Determine the [x, y] coordinate at the center of the cell enclosing the given text.  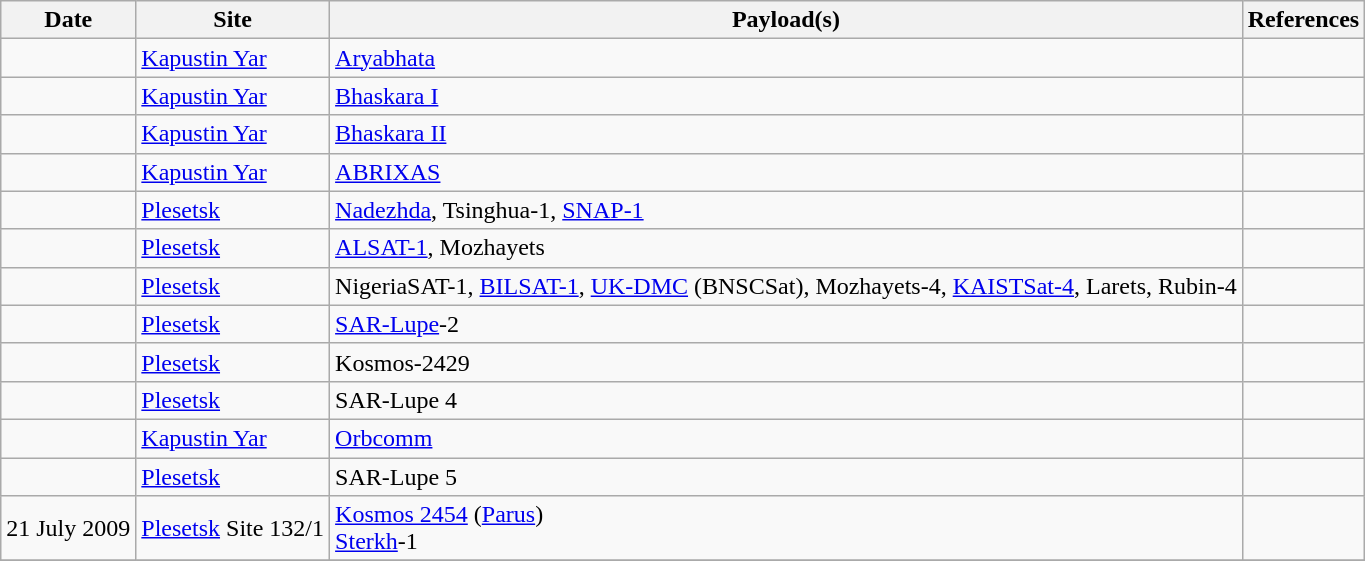
SAR-Lupe 5 [786, 477]
Kosmos-2429 [786, 362]
NigeriaSAT-1, BILSAT-1, UK-DMC (BNSCSat), Mozhayets-4, KAISTSat-4, Larets, Rubin-4 [786, 286]
Nadezhda, Tsinghua-1, SNAP-1 [786, 210]
SAR-Lupe-2 [786, 324]
Plesetsk Site 132/1 [233, 528]
SAR-Lupe 4 [786, 400]
Orbcomm [786, 438]
21 July 2009 [68, 528]
References [1304, 20]
Site [233, 20]
Kosmos 2454 (Parus)Sterkh-1 [786, 528]
ALSAT-1, Mozhayets [786, 248]
Payload(s) [786, 20]
Bhaskara II [786, 134]
ABRIXAS [786, 172]
Aryabhata [786, 58]
Bhaskara I [786, 96]
Date [68, 20]
